Search for the cell housing the specified text and yield its (X, Y) center coordinate. 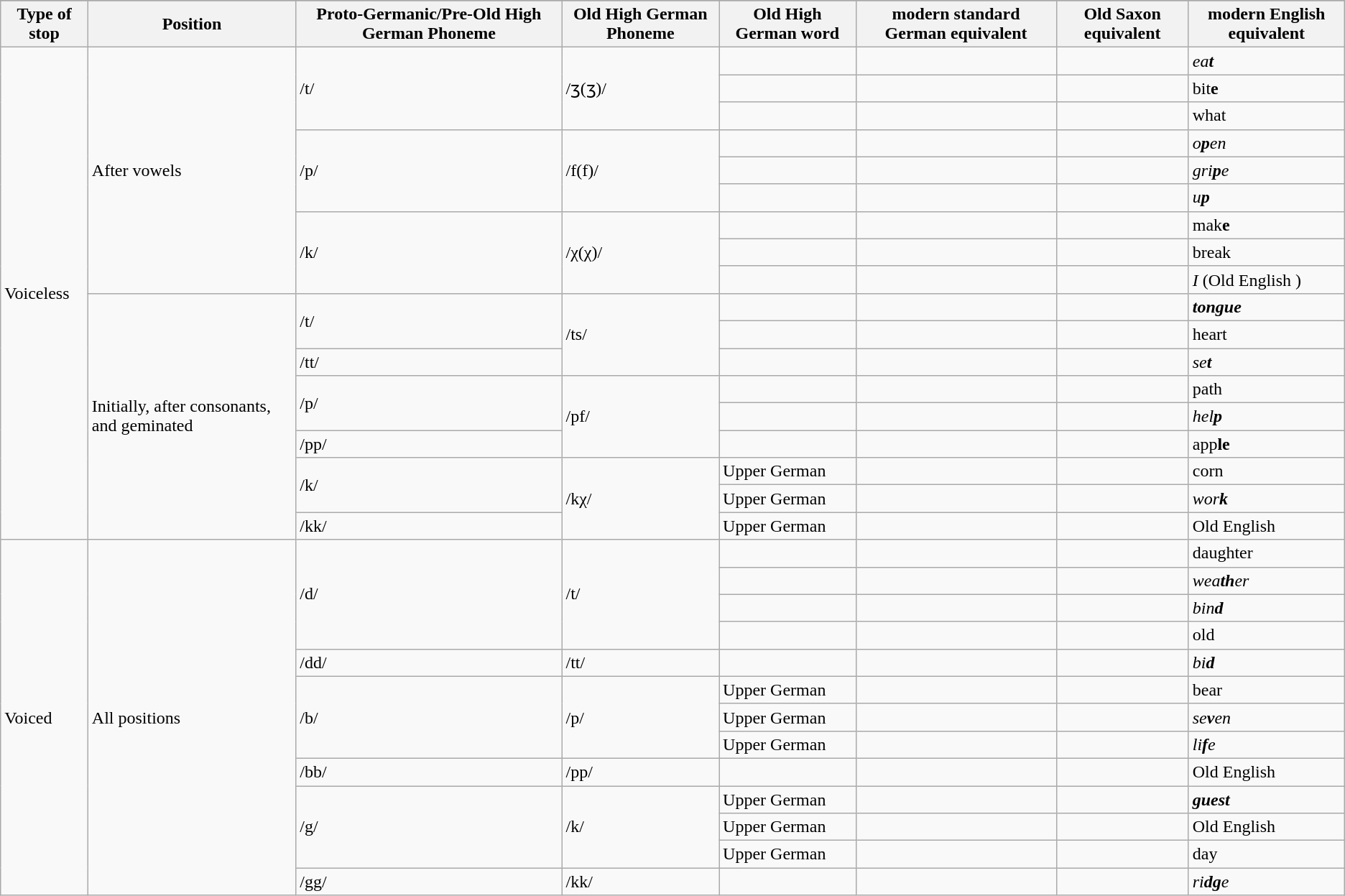
old (1266, 635)
/χ(χ)/ (641, 252)
/gg/ (429, 882)
Type of stop (45, 24)
After vowels (191, 171)
Position (191, 24)
up (1266, 198)
daughter (1266, 553)
/bb/ (429, 772)
bite (1266, 88)
Old High German Phoneme (641, 24)
make (1266, 225)
modern standard German equivalent (956, 24)
day (1266, 854)
ridge (1266, 882)
gripe (1266, 170)
work (1266, 499)
life (1266, 744)
/ts/ (641, 334)
bid (1266, 662)
/ʒ(ʒ)/ (641, 88)
/d/ (429, 594)
Proto-Germanic/Pre-Old High German Phoneme (429, 24)
open (1266, 143)
break (1266, 252)
Voiced (45, 717)
/dd/ (429, 662)
modern English equivalent (1266, 24)
/b/ (429, 717)
Old Saxon equivalent (1122, 24)
guest (1266, 800)
weather (1266, 581)
heart (1266, 334)
set (1266, 361)
what (1266, 116)
Initially, after consonants, and geminated (191, 417)
help (1266, 417)
bear (1266, 690)
apple (1266, 444)
seven (1266, 717)
tongue (1266, 307)
corn (1266, 471)
Old High German word (787, 24)
I (Old English ) (1266, 280)
Voiceless (45, 293)
/f(f)/ (641, 170)
/kχ/ (641, 499)
path (1266, 389)
eat (1266, 61)
bind (1266, 608)
/pf/ (641, 417)
/g/ (429, 827)
All positions (191, 717)
